Locate the cell with the specified text and output its [X, Y] center coordinate. 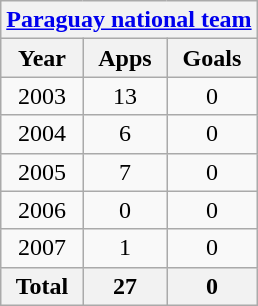
2006 [42, 210]
2003 [42, 96]
Apps [125, 58]
Year [42, 58]
2007 [42, 248]
Goals [212, 58]
Total [42, 286]
2005 [42, 172]
13 [125, 96]
1 [125, 248]
27 [125, 286]
2004 [42, 134]
6 [125, 134]
Paraguay national team [129, 20]
7 [125, 172]
